Locate the cell with the specified text and output its [X, Y] center coordinate. 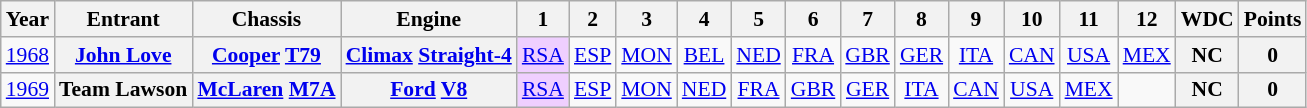
Team Lawson [123, 90]
Entrant [123, 19]
John Love [123, 55]
10 [1032, 19]
Year [28, 19]
BEL [704, 55]
1968 [28, 55]
Points [1273, 19]
Ford V8 [429, 90]
5 [758, 19]
7 [868, 19]
1969 [28, 90]
11 [1089, 19]
9 [976, 19]
Chassis [266, 19]
WDC [1208, 19]
2 [592, 19]
McLaren M7A [266, 90]
Climax Straight-4 [429, 55]
3 [646, 19]
6 [814, 19]
Engine [429, 19]
Cooper T79 [266, 55]
1 [543, 19]
12 [1147, 19]
8 [922, 19]
4 [704, 19]
